For the text-containing cell, return its midpoint in (x, y) coordinate format. 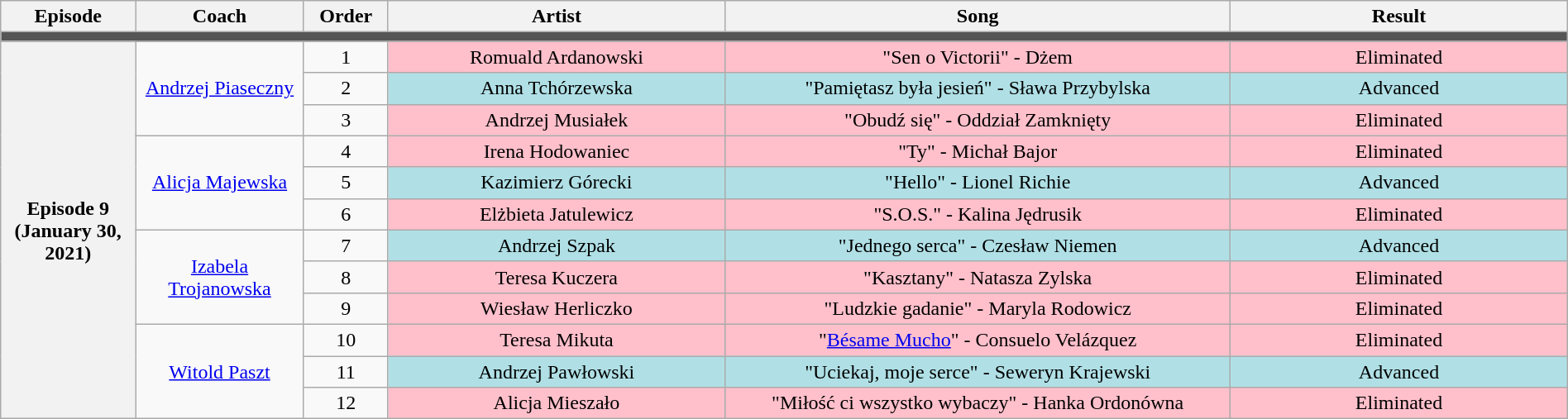
"Ludzkie gadanie" - Maryla Rodowicz (978, 308)
Andrzej Musiałek (556, 120)
"Hello" - Lionel Richie (978, 183)
Irena Hodowaniec (556, 151)
Coach (220, 17)
3 (346, 120)
"Ty" - Michał Bajor (978, 151)
Episode (68, 17)
Andrzej Pawłowski (556, 371)
Anna Tchórzewska (556, 88)
"Obudź się" - Oddział Zamknięty (978, 120)
Alicja Mieszało (556, 403)
Result (1399, 17)
Teresa Mikuta (556, 340)
"Sen o Victorii" - Dżem (978, 57)
"Pamiętasz była jesień" - Sława Przybylska (978, 88)
Alicja Majewska (220, 183)
4 (346, 151)
Song (978, 17)
8 (346, 277)
11 (346, 371)
"S.O.S." - Kalina Jędrusik (978, 214)
Izabela Trojanowska (220, 277)
Teresa Kuczera (556, 277)
5 (346, 183)
12 (346, 403)
Kazimierz Górecki (556, 183)
7 (346, 245)
"Bésame Mucho" - Consuelo Velázquez (978, 340)
Wiesław Herliczko (556, 308)
"Kasztany" - Natasza Zylska (978, 277)
"Miłość ci wszystko wybaczy" - Hanka Ordonówna (978, 403)
Episode 9 (January 30, 2021) (68, 230)
Andrzej Szpak (556, 245)
9 (346, 308)
"Jednego serca" - Czesław Niemen (978, 245)
Elżbieta Jatulewicz (556, 214)
Witold Paszt (220, 371)
Order (346, 17)
10 (346, 340)
2 (346, 88)
"Uciekaj, moje serce" - Seweryn Krajewski (978, 371)
1 (346, 57)
Andrzej Piaseczny (220, 88)
Romuald Ardanowski (556, 57)
6 (346, 214)
Artist (556, 17)
